Output the (X, Y) coordinate of the center of the cell containing the given text.  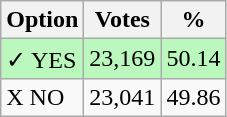
23,041 (122, 97)
50.14 (194, 59)
49.86 (194, 97)
Votes (122, 20)
Option (42, 20)
23,169 (122, 59)
% (194, 20)
X NO (42, 97)
✓ YES (42, 59)
